Extract the (x, y) coordinate from the center of the cell holding the provided text.  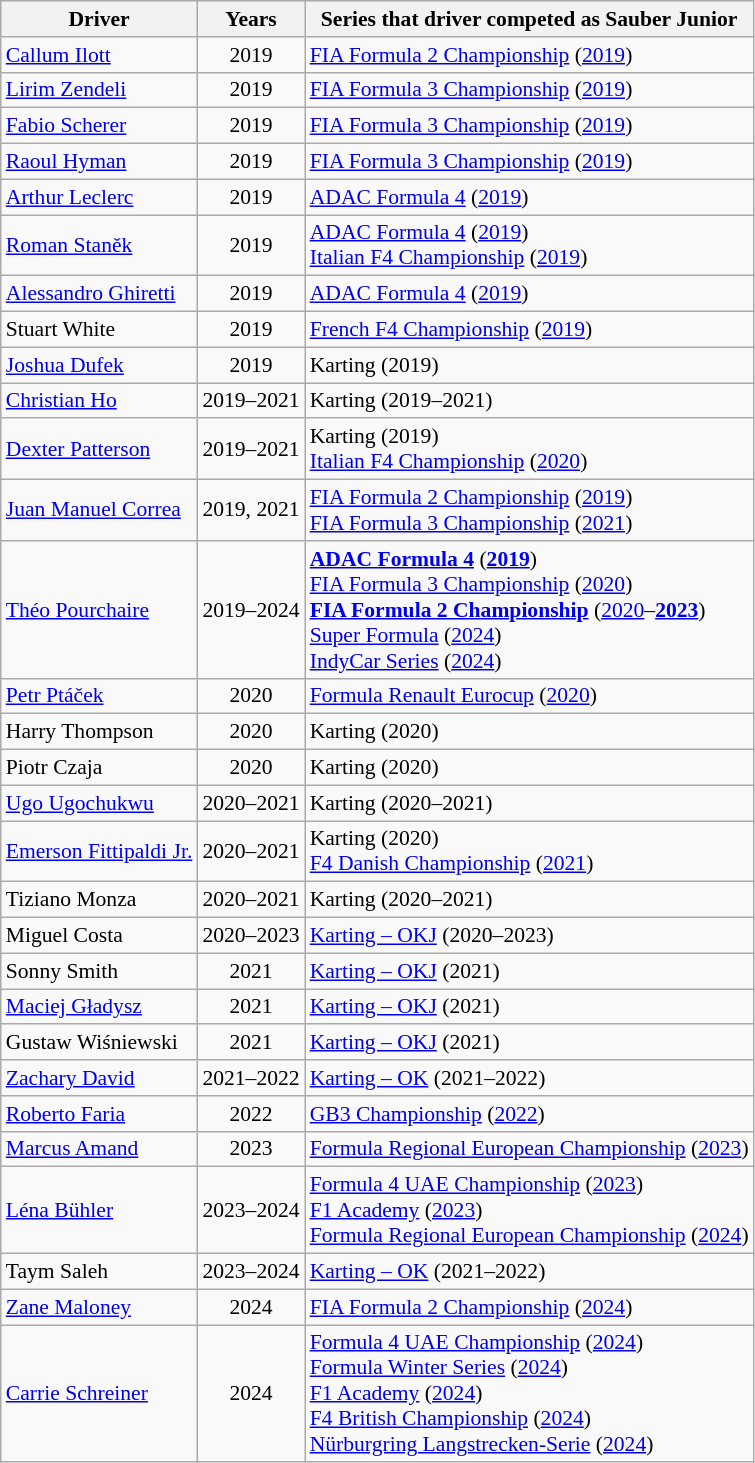
FIA Formula 2 Championship (2024) (530, 1307)
Christian Ho (100, 401)
Fabio Scherer (100, 126)
2019, 2021 (250, 510)
Emerson Fittipaldi Jr. (100, 852)
Karting (2020)F4 Danish Championship (2021) (530, 852)
Formula Regional European Championship (2023) (530, 1149)
Sonny Smith (100, 971)
Roberto Faria (100, 1114)
Karting (2019) (530, 365)
Miguel Costa (100, 936)
Maciej Gładysz (100, 1007)
Karting (2019–2021) (530, 401)
2022 (250, 1114)
2020–2023 (250, 936)
2023 (250, 1149)
Years (250, 19)
Arthur Leclerc (100, 197)
Gustaw Wiśniewski (100, 1043)
Callum Ilott (100, 55)
FIA Formula 2 Championship (2019)FIA Formula 3 Championship (2021) (530, 510)
Driver (100, 19)
GB3 Championship (2022) (530, 1114)
Théo Pourchaire (100, 610)
Series that driver competed as Sauber Junior (530, 19)
Dexter Patterson (100, 450)
Léna Bühler (100, 1210)
Formula 4 UAE Championship (2023)F1 Academy (2023)Formula Regional European Championship (2024) (530, 1210)
Karting – OKJ (2020–2023) (530, 936)
2021–2022 (250, 1078)
Karting (2019)Italian F4 Championship (2020) (530, 450)
Joshua Dufek (100, 365)
Formula Renault Eurocup (2020) (530, 696)
Harry Thompson (100, 732)
Petr Ptáček (100, 696)
Tiziano Monza (100, 900)
Lirim Zendeli (100, 90)
Stuart White (100, 330)
Formula 4 UAE Championship (2024)Formula Winter Series (2024)F1 Academy (2024)F4 British Championship (2024)Nürburgring Langstrecken-Serie (2024) (530, 1394)
FIA Formula 2 Championship (2019) (530, 55)
Piotr Czaja (100, 768)
2019–2024 (250, 610)
Carrie Schreiner (100, 1394)
ADAC Formula 4 (2019)FIA Formula 3 Championship (2020)FIA Formula 2 Championship (2020–2023)Super Formula (2024)IndyCar Series (2024) (530, 610)
ADAC Formula 4 (2019)Italian F4 Championship (2019) (530, 246)
Alessandro Ghiretti (100, 294)
Juan Manuel Correa (100, 510)
Roman Staněk (100, 246)
Marcus Amand (100, 1149)
French F4 Championship (2019) (530, 330)
Ugo Ugochukwu (100, 803)
Raoul Hyman (100, 162)
Zachary David (100, 1078)
Zane Maloney (100, 1307)
Taym Saleh (100, 1272)
